Return the [x, y] coordinate for the center point of the cell that contains the specified text.  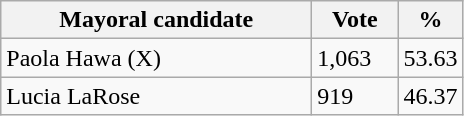
Paola Hawa (X) [156, 58]
53.63 [430, 58]
% [430, 20]
1,063 [355, 58]
919 [355, 96]
Vote [355, 20]
46.37 [430, 96]
Mayoral candidate [156, 20]
Lucia LaRose [156, 96]
